Pinpoint the cell where the given text exists, returning its [x, y] midpoint coordinate. 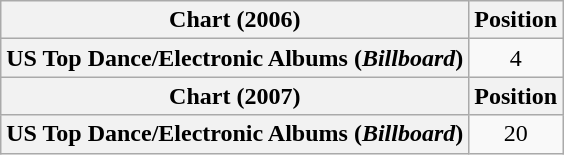
20 [516, 134]
Chart (2006) [235, 20]
Chart (2007) [235, 96]
4 [516, 58]
